Determine the [x, y] coordinate at the center of the cell enclosing the given text.  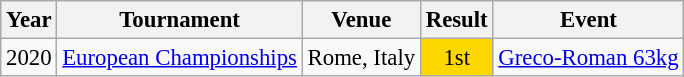
1st [456, 58]
Greco-Roman 63kg [588, 58]
Rome, Italy [361, 58]
European Championships [180, 58]
Tournament [180, 20]
Result [456, 20]
Event [588, 20]
Year [29, 20]
Venue [361, 20]
2020 [29, 58]
